Extract the (x, y) coordinate from the center of the cell holding the provided text.  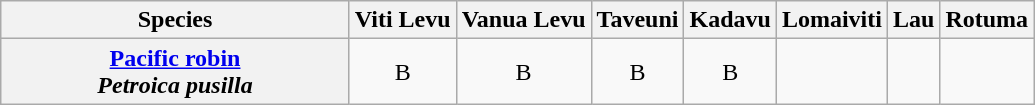
Kadavu (730, 20)
Rotuma (987, 20)
Pacific robinPetroica pusilla (176, 72)
Lau (913, 20)
Viti Levu (402, 20)
Vanua Levu (524, 20)
Taveuni (638, 20)
Lomaiviti (832, 20)
Species (176, 20)
